Output the [x, y] coordinate of the center of the cell containing the given text.  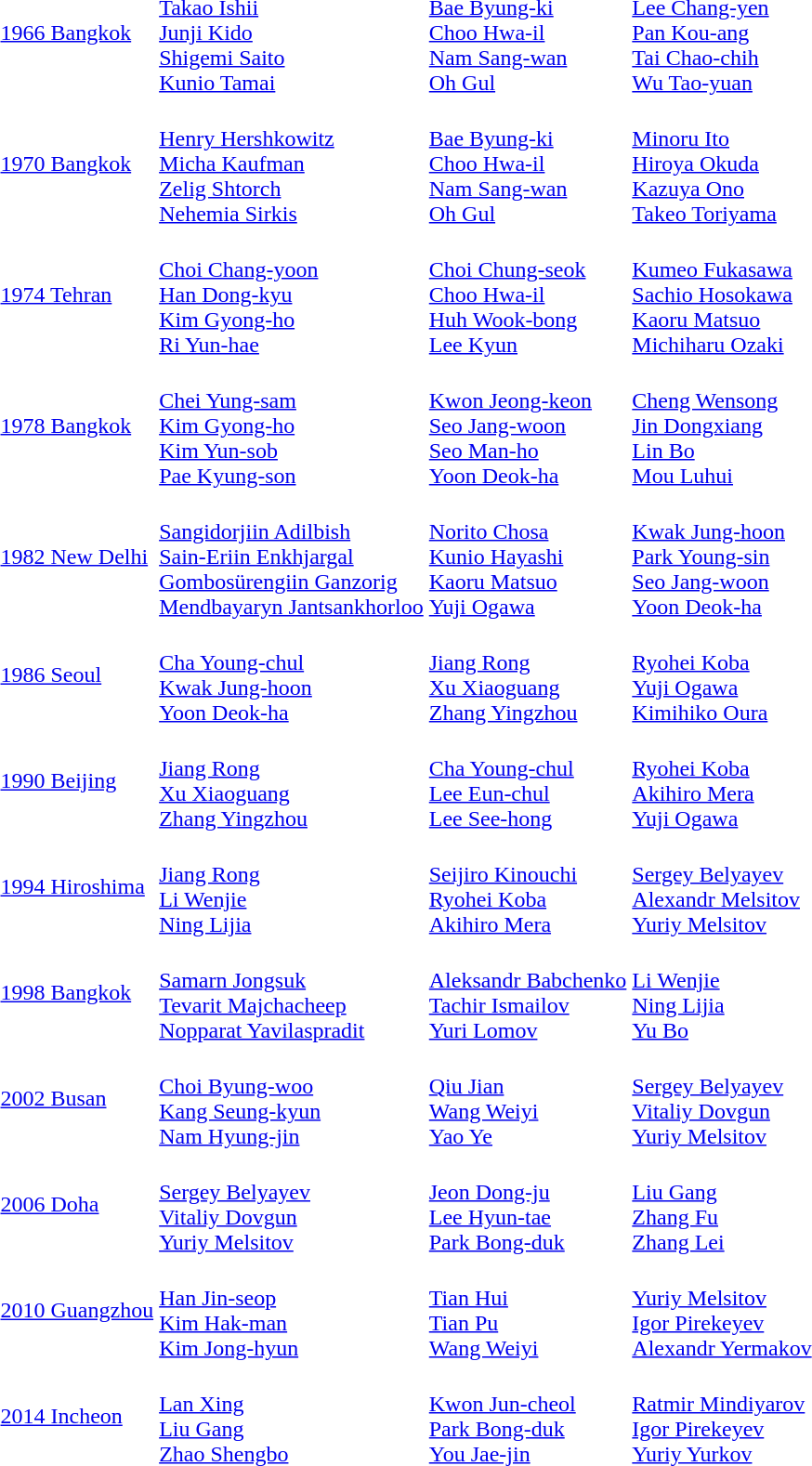
Henry HershkowitzMicha KaufmanZelig ShtorchNehemia Sirkis [292, 164]
Choi Byung-wooKang Seung-kyunNam Hyung-jin [292, 1098]
Cha Young-chulKwak Jung-hoonYoon Deok-ha [292, 674]
Jiang RongLi WenjieNing Lijia [292, 886]
Choi Chang-yoonHan Dong-kyuKim Gyong-hoRi Yun-hae [292, 295]
Cha Young-chulLee Eun-chulLee See-hong [528, 780]
Bae Byung-kiChoo Hwa-ilNam Sang-wanOh Gul [528, 164]
Norito ChosaKunio HayashiKaoru MatsuoYuji Ogawa [528, 556]
Chei Yung-samKim Gyong-hoKim Yun-sobPae Kyung-son [292, 425]
Seijiro KinouchiRyohei KobaAkihiro Mera [528, 886]
Tian HuiTian PuWang Weiyi [528, 1310]
Jeon Dong-juLee Hyun-taePark Bong-duk [528, 1204]
Sangidorjiin AdilbishSain-Eriin EnkhjargalGombosürengiin GanzorigMendbayaryn Jantsankhorloo [292, 556]
Aleksandr BabchenkoTachir IsmailovYuri Lomov [528, 992]
Choi Chung-seokChoo Hwa-ilHuh Wook-bongLee Kyun [528, 295]
Sergey BelyayevVitaliy DovgunYuriy Melsitov [292, 1204]
Qiu JianWang WeiyiYao Ye [528, 1098]
Han Jin-seopKim Hak-manKim Jong-hyun [292, 1310]
Samarn JongsukTevarit MajchacheepNopparat Yavilaspradit [292, 992]
Kwon Jeong-keonSeo Jang-woonSeo Man-hoYoon Deok-ha [528, 425]
